Identify which cell holds the provided text, then report its [X, Y] central coordinate. 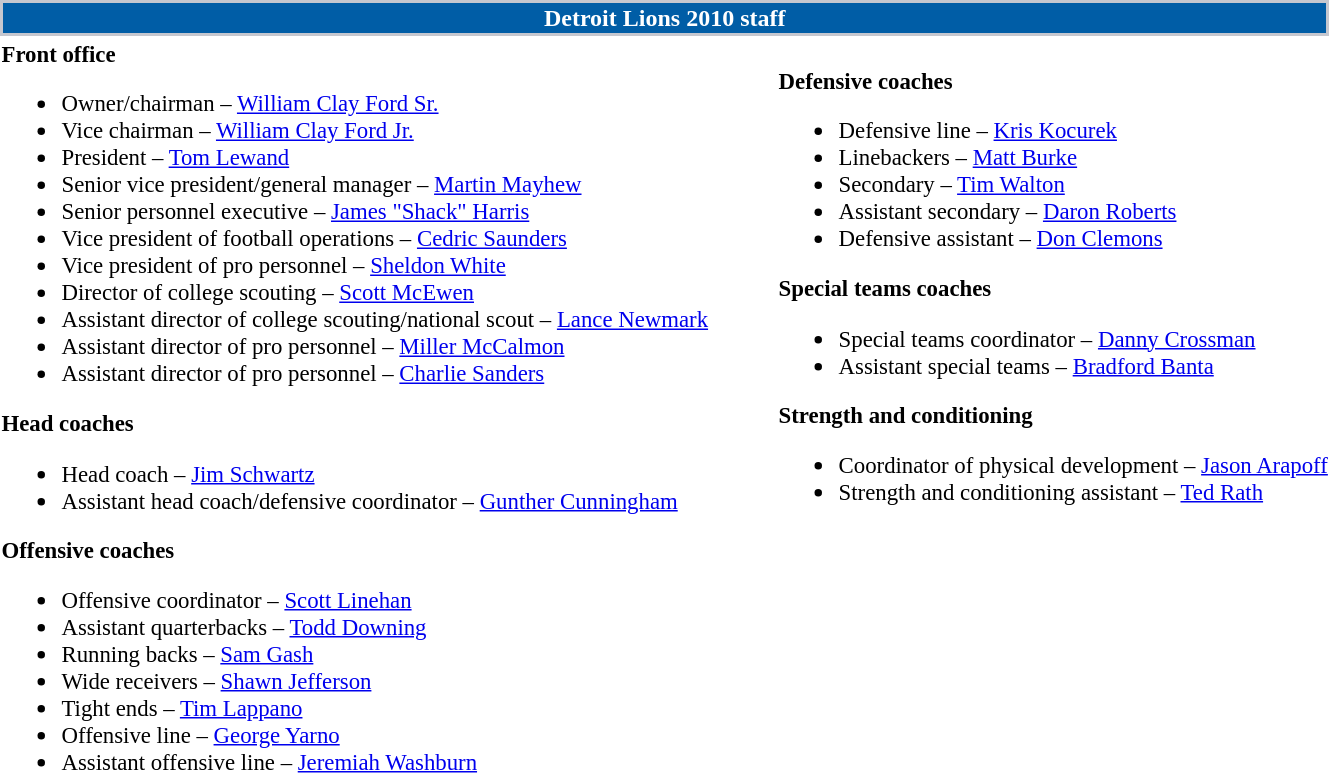
Detroit Lions 2010 staff [664, 18]
